Locate the cell with the specified text and output its (x, y) center coordinate. 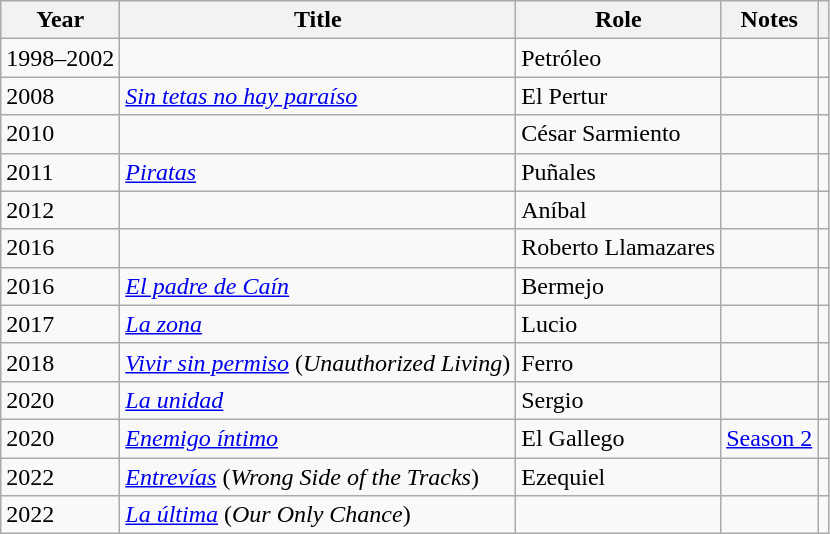
2010 (60, 134)
2017 (60, 324)
1998–2002 (60, 58)
La unidad (318, 400)
Title (318, 20)
La zona (318, 324)
2012 (60, 210)
Sin tetas no hay paraíso (318, 96)
Entrevías (Wrong Side of the Tracks) (318, 477)
El Pertur (618, 96)
Ferro (618, 362)
Lucio (618, 324)
El padre de Caín (318, 286)
La última (Our Only Chance) (318, 515)
Year (60, 20)
Enemigo íntimo (318, 438)
César Sarmiento (618, 134)
Sergio (618, 400)
Ezequiel (618, 477)
2011 (60, 172)
Bermejo (618, 286)
Season 2 (770, 438)
El Gallego (618, 438)
Piratas (318, 172)
Aníbal (618, 210)
Puñales (618, 172)
Role (618, 20)
2018 (60, 362)
Vivir sin permiso (Unauthorized Living) (318, 362)
Roberto Llamazares (618, 248)
2008 (60, 96)
Petróleo (618, 58)
Notes (770, 20)
